Extract the (x, y) coordinate from the center of the cell holding the provided text.  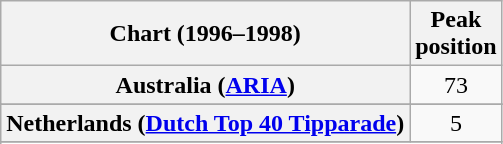
Chart (1996–1998) (206, 34)
Netherlands (Dutch Top 40 Tipparade) (206, 123)
Peakposition (456, 34)
Australia (ARIA) (206, 85)
73 (456, 85)
5 (456, 123)
